Find where the given text appears and provide that cell's center as [x, y] coordinate. 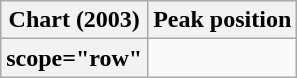
scope="row" [74, 58]
Chart (2003) [74, 20]
Peak position [222, 20]
